Detect which cell encompasses the target text, then output its [X, Y] center coordinate. 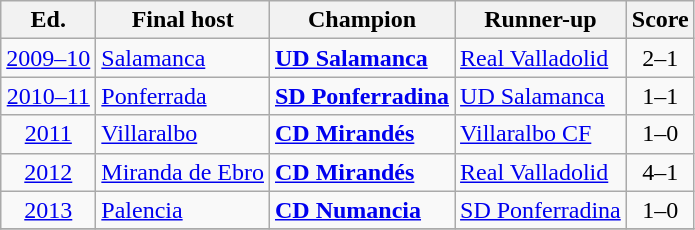
Villaralbo [183, 134]
Score [660, 20]
Ed. [48, 20]
Miranda de Ebro [183, 172]
Runner-up [541, 20]
4–1 [660, 172]
2011 [48, 134]
Villaralbo CF [541, 134]
Champion [362, 20]
2010–11 [48, 96]
2–1 [660, 58]
2012 [48, 172]
CD Numancia [362, 210]
2009–10 [48, 58]
Salamanca [183, 58]
Ponferrada [183, 96]
Palencia [183, 210]
Final host [183, 20]
1–1 [660, 96]
2013 [48, 210]
